Return the [x, y] coordinate for the center point of the cell that contains the specified text.  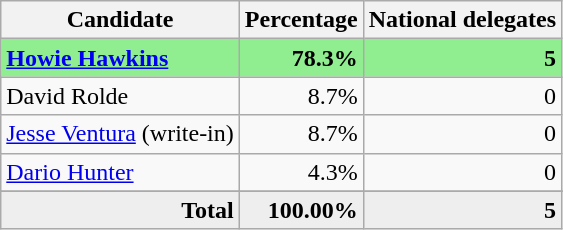
National delegates [462, 20]
David Rolde [120, 96]
Dario Hunter [120, 172]
4.3% [301, 172]
Jesse Ventura (write-in) [120, 134]
78.3% [301, 58]
Percentage [301, 20]
Total [120, 210]
100.00% [301, 210]
Howie Hawkins [120, 58]
Candidate [120, 20]
